Return the [x, y] coordinate for the center point of the cell that contains the specified text.  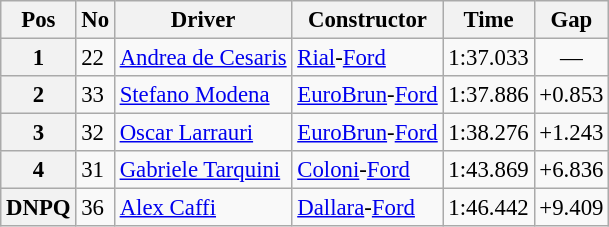
31 [95, 170]
Andrea de Cesaris [203, 58]
Coloni-Ford [368, 170]
Gap [572, 20]
1:37.886 [488, 95]
36 [95, 208]
+1.243 [572, 133]
Time [488, 20]
33 [95, 95]
1:37.033 [488, 58]
Stefano Modena [203, 95]
+6.836 [572, 170]
32 [95, 133]
1:46.442 [488, 208]
1:38.276 [488, 133]
Pos [38, 20]
No [95, 20]
1:43.869 [488, 170]
Rial-Ford [368, 58]
22 [95, 58]
+0.853 [572, 95]
DNPQ [38, 208]
3 [38, 133]
1 [38, 58]
+9.409 [572, 208]
Driver [203, 20]
— [572, 58]
Alex Caffi [203, 208]
Gabriele Tarquini [203, 170]
Oscar Larrauri [203, 133]
Constructor [368, 20]
2 [38, 95]
4 [38, 170]
Dallara-Ford [368, 208]
